Detect which cell encompasses the target text, then output its [x, y] center coordinate. 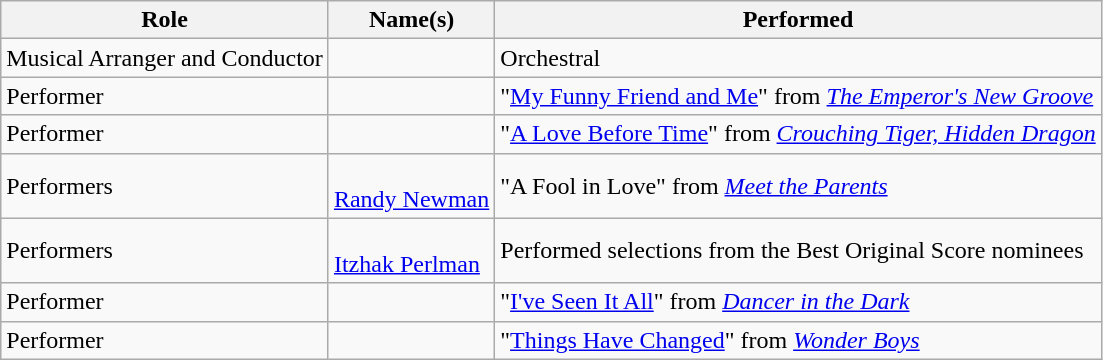
Name(s) [411, 20]
"A Love Before Time" from Crouching Tiger, Hidden Dragon [798, 134]
Musical Arranger and Conductor [165, 58]
"A Fool in Love" from Meet the Parents [798, 186]
Role [165, 20]
Itzhak Perlman [411, 250]
Performed [798, 20]
Performed selections from the Best Original Score nominees [798, 250]
"I've Seen It All" from Dancer in the Dark [798, 302]
Randy Newman [411, 186]
Orchestral [798, 58]
"Things Have Changed" from Wonder Boys [798, 340]
"My Funny Friend and Me" from The Emperor's New Groove [798, 96]
